Pinpoint the cell where the given text exists, returning its [x, y] midpoint coordinate. 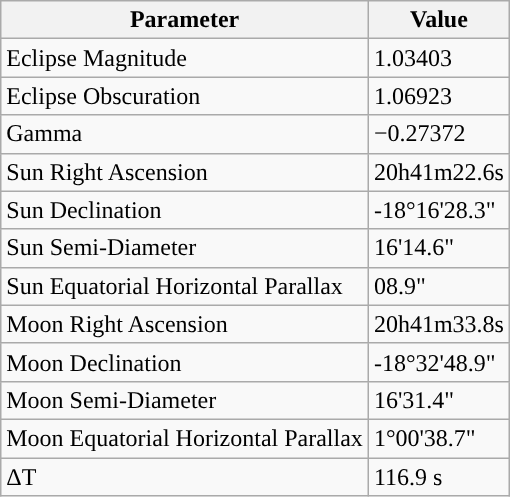
Eclipse Magnitude [185, 58]
ΔT [185, 477]
Moon Right Ascension [185, 324]
20h41m33.8s [438, 324]
08.9" [438, 286]
Value [438, 20]
-18°32'48.9" [438, 362]
Sun Semi-Diameter [185, 248]
20h41m22.6s [438, 172]
Moon Equatorial Horizontal Parallax [185, 438]
Sun Equatorial Horizontal Parallax [185, 286]
Sun Declination [185, 210]
Moon Semi-Diameter [185, 400]
Sun Right Ascension [185, 172]
-18°16'28.3" [438, 210]
Parameter [185, 20]
1°00'38.7" [438, 438]
−0.27372 [438, 134]
Eclipse Obscuration [185, 96]
Moon Declination [185, 362]
1.06923 [438, 96]
Gamma [185, 134]
116.9 s [438, 477]
16'14.6" [438, 248]
1.03403 [438, 58]
16'31.4" [438, 400]
